Locate the cell with the specified text and output its (x, y) center coordinate. 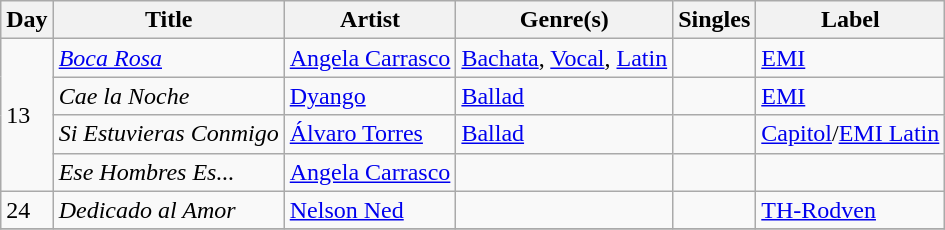
24 (27, 210)
Capitol/EMI Latin (850, 134)
Si Estuvieras Conmigo (168, 134)
Label (850, 20)
13 (27, 115)
Day (27, 20)
Álvaro Torres (370, 134)
Singles (714, 20)
Boca Rosa (168, 58)
TH-Rodven (850, 210)
Artist (370, 20)
Ese Hombres Es... (168, 172)
Dyango (370, 96)
Bachata, Vocal, Latin (564, 58)
Nelson Ned (370, 210)
Genre(s) (564, 20)
Title (168, 20)
Cae la Noche (168, 96)
Dedicado al Amor (168, 210)
